From the cell containing the given text, extract its center point as (x, y) coordinate. 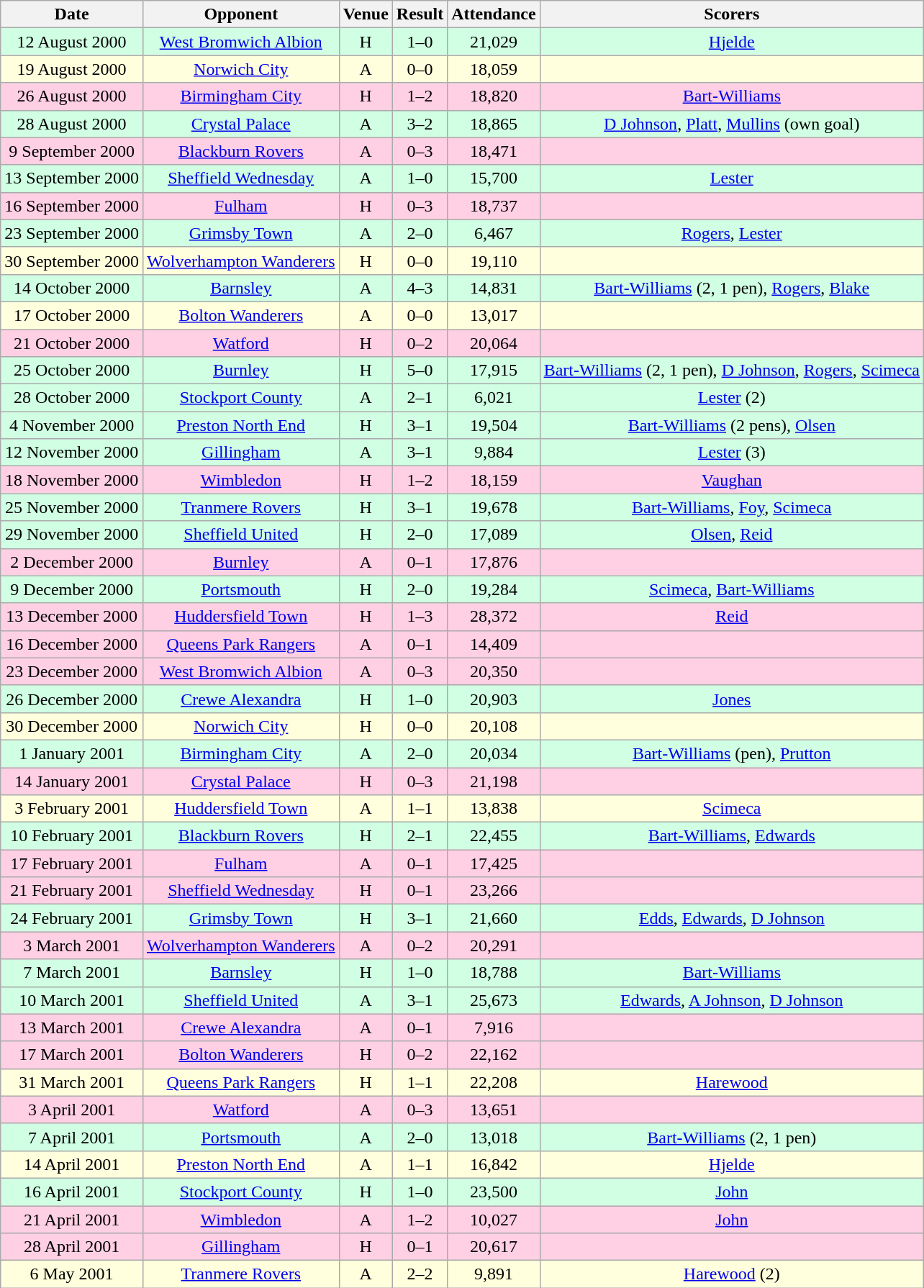
16 September 2000 (72, 206)
1–3 (420, 617)
25 October 2000 (72, 371)
21 October 2000 (72, 343)
17,089 (494, 535)
19,504 (494, 425)
13 December 2000 (72, 617)
28 August 2000 (72, 124)
18,471 (494, 151)
16,842 (494, 1164)
20,034 (494, 753)
2 December 2000 (72, 562)
9 December 2000 (72, 589)
16 December 2000 (72, 644)
Bart-Williams (2 pens), Olsen (731, 425)
Scimeca, Bart-Williams (731, 589)
6,021 (494, 398)
10,027 (494, 1220)
10 February 2001 (72, 836)
21,660 (494, 918)
Olsen, Reid (731, 535)
26 December 2000 (72, 699)
20,291 (494, 945)
7 March 2001 (72, 973)
19,678 (494, 507)
Harewood (731, 1082)
17,425 (494, 863)
18,865 (494, 124)
14 January 2001 (72, 781)
20,064 (494, 343)
3 February 2001 (72, 809)
30 September 2000 (72, 260)
Bart-Williams (2, 1 pen) (731, 1137)
Scimeca (731, 809)
Edwards, A Johnson, D Johnson (731, 1000)
Bart-Williams (2, 1 pen), Rogers, Blake (731, 288)
17 March 2001 (72, 1055)
16 April 2001 (72, 1192)
18,737 (494, 206)
D Johnson, Platt, Mullins (own goal) (731, 124)
Opponent (240, 14)
3 March 2001 (72, 945)
Vaughan (731, 480)
15,700 (494, 178)
18,159 (494, 480)
23 December 2000 (72, 671)
17 February 2001 (72, 863)
Reid (731, 617)
Bart-Williams (2, 1 pen), D Johnson, Rogers, Scimeca (731, 371)
28 April 2001 (72, 1247)
14,831 (494, 288)
30 December 2000 (72, 726)
23,500 (494, 1192)
24 February 2001 (72, 918)
4 November 2000 (72, 425)
31 March 2001 (72, 1082)
20,903 (494, 699)
4–3 (420, 288)
20,350 (494, 671)
9,884 (494, 453)
14,409 (494, 644)
17,876 (494, 562)
Rogers, Lester (731, 233)
23,266 (494, 891)
29 November 2000 (72, 535)
22,208 (494, 1082)
13,651 (494, 1110)
Venue (366, 14)
21 February 2001 (72, 891)
5–0 (420, 371)
18,059 (494, 69)
20,108 (494, 726)
Attendance (494, 14)
26 August 2000 (72, 96)
Harewood (2) (731, 1274)
19,284 (494, 589)
14 April 2001 (72, 1164)
6,467 (494, 233)
12 August 2000 (72, 42)
13 March 2001 (72, 1028)
18,820 (494, 96)
19,110 (494, 260)
Bart-Williams, Edwards (731, 836)
2–2 (420, 1274)
19 August 2000 (72, 69)
17 October 2000 (72, 315)
21,029 (494, 42)
7 April 2001 (72, 1137)
Edds, Edwards, D Johnson (731, 918)
10 March 2001 (72, 1000)
Scorers (731, 14)
20,617 (494, 1247)
Bart-Williams, Foy, Scimeca (731, 507)
22,455 (494, 836)
12 November 2000 (72, 453)
25 November 2000 (72, 507)
Result (420, 14)
3–2 (420, 124)
9,891 (494, 1274)
Lester (2) (731, 398)
21 April 2001 (72, 1220)
28 October 2000 (72, 398)
14 October 2000 (72, 288)
13,017 (494, 315)
7,916 (494, 1028)
Jones (731, 699)
17,915 (494, 371)
1 January 2001 (72, 753)
22,162 (494, 1055)
18 November 2000 (72, 480)
13,838 (494, 809)
Lester (731, 178)
13,018 (494, 1137)
3 April 2001 (72, 1110)
Lester (3) (731, 453)
13 September 2000 (72, 178)
25,673 (494, 1000)
21,198 (494, 781)
Date (72, 14)
Bart-Williams (pen), Prutton (731, 753)
28,372 (494, 617)
6 May 2001 (72, 1274)
9 September 2000 (72, 151)
18,788 (494, 973)
23 September 2000 (72, 233)
